Locate the cell with the specified text and output its (x, y) center coordinate. 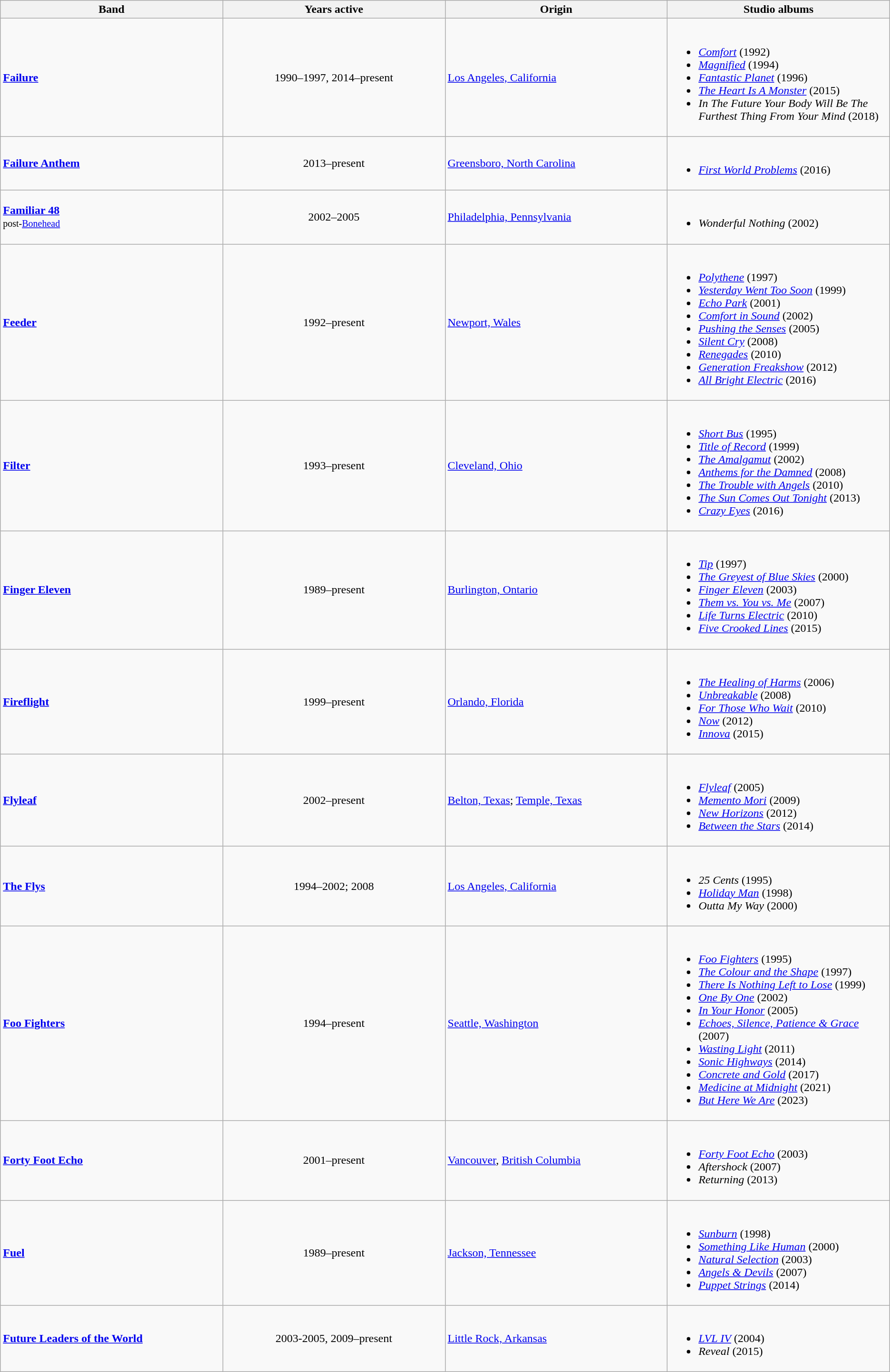
The Flys (112, 886)
Greensboro, North Carolina (556, 164)
Origin (556, 10)
Burlington, Ontario (556, 590)
1990–1997, 2014–present (334, 77)
Years active (334, 10)
LVL IV (2004)Reveal (2015) (779, 1339)
2002–2005 (334, 217)
2001–present (334, 1160)
Failure Anthem (112, 164)
Band (112, 10)
1993–present (334, 466)
Tip (1997)The Greyest of Blue Skies (2000)Finger Eleven (2003)Them vs. You vs. Me (2007)Life Turns Electric (2010)Five Crooked Lines (2015) (779, 590)
Belton, Texas; Temple, Texas (556, 800)
Philadelphia, Pennsylvania (556, 217)
Cleveland, Ohio (556, 466)
Flyleaf (112, 800)
Vancouver, British Columbia (556, 1160)
2003-2005, 2009–present (334, 1339)
Sunburn (1998)Something Like Human (2000)Natural Selection (2003)Angels & Devils (2007)Puppet Strings (2014) (779, 1252)
First World Problems (2016) (779, 164)
Familiar 48 post-Bonehead (112, 217)
Flyleaf (2005)Memento Mori (2009)New Horizons (2012)Between the Stars (2014) (779, 800)
2013–present (334, 164)
Feeder (112, 322)
1994–present (334, 1023)
Orlando, Florida (556, 702)
Forty Foot Echo (112, 1160)
Wonderful Nothing (2002) (779, 217)
Little Rock, Arkansas (556, 1339)
2002–present (334, 800)
Studio albums (779, 10)
Jackson, Tennessee (556, 1252)
Failure (112, 77)
Fuel (112, 1252)
Newport, Wales (556, 322)
Future Leaders of the World (112, 1339)
1994–2002; 2008 (334, 886)
25 Cents (1995)Holiday Man (1998)Outta My Way (2000) (779, 886)
Foo Fighters (112, 1023)
Filter (112, 466)
Finger Eleven (112, 590)
The Healing of Harms (2006)Unbreakable (2008)For Those Who Wait (2010)Now (2012)Innova (2015) (779, 702)
1992–present (334, 322)
Forty Foot Echo (2003)Aftershock (2007)Returning (2013) (779, 1160)
1999–present (334, 702)
Fireflight (112, 702)
Seattle, Washington (556, 1023)
